Provide the [X, Y] coordinate of the cell's center where the given text is located.  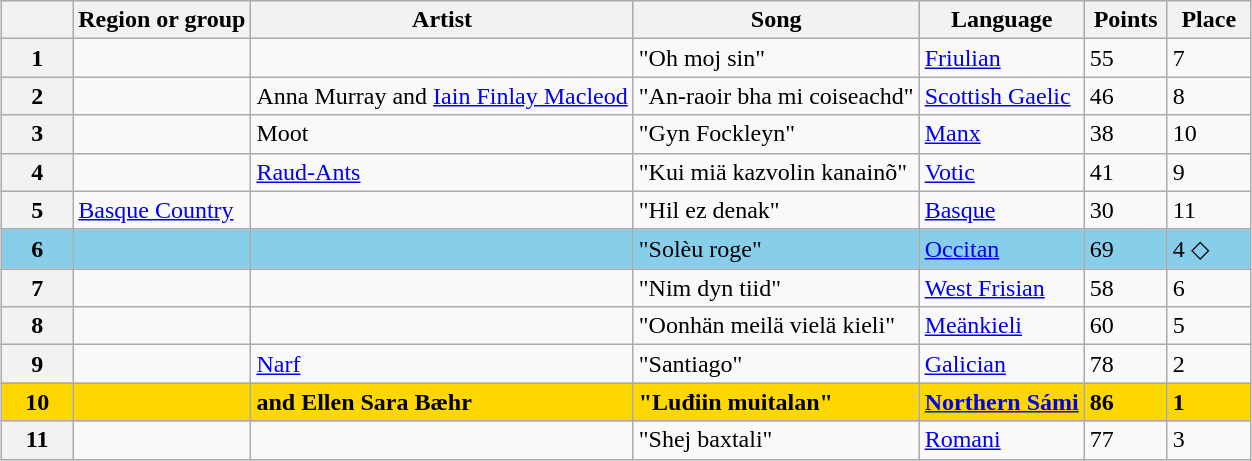
West Frisian [1002, 288]
55 [1126, 58]
"Solèu roge" [776, 249]
Anna Murray and Iain Finlay Macleod [442, 96]
Song [776, 20]
Basque [1002, 210]
69 [1126, 249]
Region or group [162, 20]
"Oonhän meilä vielä kieli" [776, 326]
Place [1208, 20]
Meänkieli [1002, 326]
Friulian [1002, 58]
"Santiago" [776, 364]
30 [1126, 210]
Votic [1002, 172]
"An-raoir bha mi coiseachd" [776, 96]
86 [1126, 402]
Basque Country [162, 210]
58 [1126, 288]
Raud-Ants [442, 172]
"Luđiin muitalan" [776, 402]
"Oh moj sin" [776, 58]
Northern Sámi [1002, 402]
"Gyn Fockleyn" [776, 134]
Galician [1002, 364]
Points [1126, 20]
77 [1126, 440]
4 ◇ [1208, 249]
38 [1126, 134]
60 [1126, 326]
Narf [442, 364]
46 [1126, 96]
and Ellen Sara Bæhr [442, 402]
Moot [442, 134]
Romani [1002, 440]
41 [1126, 172]
"Kui miä kazvolin kanainõ" [776, 172]
Language [1002, 20]
Manx [1002, 134]
"Shej baxtali" [776, 440]
78 [1126, 364]
Artist [442, 20]
"Hil ez denak" [776, 210]
"Nim dyn tiid" [776, 288]
Occitan [1002, 249]
4 [38, 172]
Scottish Gaelic [1002, 96]
